Determine the [x, y] coordinate at the center of the cell enclosing the given text.  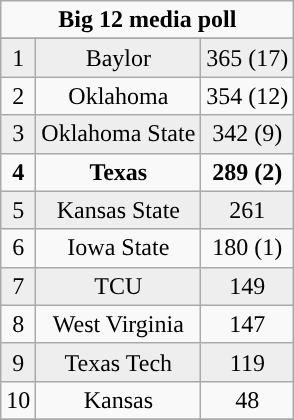
Big 12 media poll [148, 20]
342 (9) [248, 134]
Iowa State [118, 248]
Texas [118, 172]
10 [18, 400]
5 [18, 210]
261 [248, 210]
7 [18, 286]
Oklahoma State [118, 134]
6 [18, 248]
Kansas [118, 400]
289 (2) [248, 172]
9 [18, 362]
365 (17) [248, 58]
354 (12) [248, 96]
TCU [118, 286]
Oklahoma [118, 96]
Kansas State [118, 210]
48 [248, 400]
119 [248, 362]
8 [18, 324]
1 [18, 58]
Texas Tech [118, 362]
180 (1) [248, 248]
Baylor [118, 58]
147 [248, 324]
2 [18, 96]
149 [248, 286]
West Virginia [118, 324]
3 [18, 134]
4 [18, 172]
